Provide the [X, Y] coordinate of the cell's center where the given text is located.  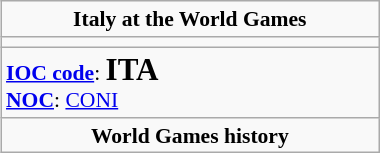
Italy at the World Games [190, 19]
World Games history [190, 135]
IOC code: ITA NOC: CONI [190, 82]
